Find where the given text appears and provide that cell's center as [x, y] coordinate. 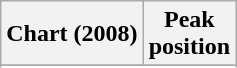
Chart (2008) [72, 34]
Peakposition [189, 34]
